Capture the cell that displays the provided text and extract its (x, y) central coordinate. 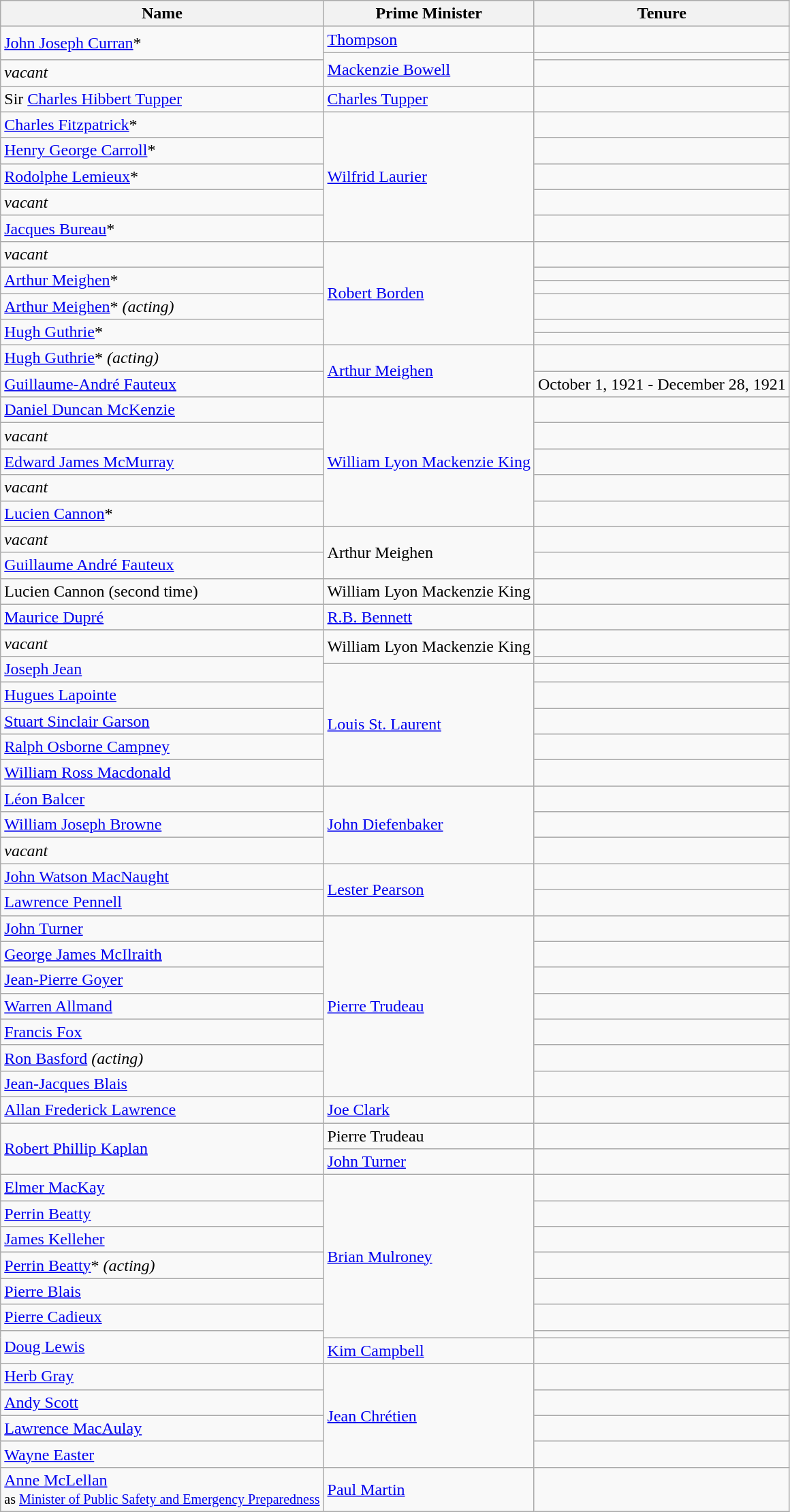
Wilfrid Laurier (429, 176)
Lawrence Pennell (162, 902)
Pierre Cadieux (162, 1317)
Tenure (662, 14)
Andy Scott (162, 1402)
R.B. Bennett (429, 617)
Henry George Carroll* (162, 151)
Lester Pearson (429, 889)
Perrin Beatty (162, 1214)
Hugues Lapointe (162, 695)
Jean-Pierre Goyer (162, 980)
Charles Tupper (429, 99)
John Joseph Curran* (162, 44)
John Diefenbaker (429, 825)
Edward James McMurray (162, 462)
Pierre Blais (162, 1291)
Name (162, 14)
Ralph Osborne Campney (162, 747)
Lawrence MacAulay (162, 1428)
Elmer MacKay (162, 1188)
Brian Mulroney (429, 1256)
Robert Phillip Kaplan (162, 1148)
Lucien Cannon (second time) (162, 591)
Paul Martin (429, 1489)
Doug Lewis (162, 1347)
Anne McLellanas Minister of Public Safety and Emergency Preparedness (162, 1489)
Prime Minister (429, 14)
Arthur Meighen* (acting) (162, 306)
Allan Frederick Lawrence (162, 1109)
Arthur Meighen* (162, 280)
John Watson MacNaught (162, 877)
Ron Basford (acting) (162, 1058)
Sir Charles Hibbert Tupper (162, 99)
Hugh Guthrie* (acting) (162, 358)
Jean Chrétien (429, 1415)
Léon Balcer (162, 799)
Daniel Duncan McKenzie (162, 410)
Thompson (429, 40)
Maurice Dupré (162, 617)
Lucien Cannon* (162, 514)
Guillaume André Fauteux (162, 565)
Joseph Jean (162, 669)
Kim Campbell (429, 1351)
James Kelleher (162, 1240)
Warren Allmand (162, 1006)
William Ross Macdonald (162, 773)
Robert Borden (429, 293)
Stuart Sinclair Garson (162, 721)
Herb Gray (162, 1376)
Jean-Jacques Blais (162, 1084)
Perrin Beatty* (acting) (162, 1265)
Jacques Bureau* (162, 228)
Rodolphe Lemieux* (162, 176)
Wayne Easter (162, 1454)
William Joseph Browne (162, 825)
Charles Fitzpatrick* (162, 125)
October 1, 1921 - December 28, 1921 (662, 384)
Guillaume-André Fauteux (162, 384)
Mackenzie Bowell (429, 69)
George James McIlraith (162, 954)
Francis Fox (162, 1032)
Louis St. Laurent (429, 725)
Joe Clark (429, 1109)
Hugh Guthrie* (162, 332)
